From the cell containing the given text, extract its center point as (X, Y) coordinate. 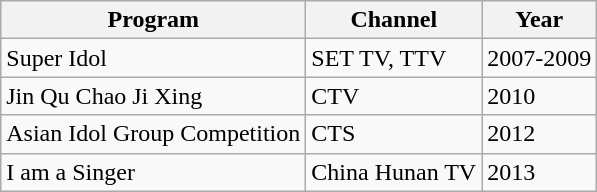
SET TV, TTV (394, 58)
CTV (394, 96)
Super Idol (154, 58)
Program (154, 20)
2007-2009 (540, 58)
2013 (540, 172)
I am a Singer (154, 172)
Asian Idol Group Competition (154, 134)
2010 (540, 96)
CTS (394, 134)
2012 (540, 134)
Year (540, 20)
Channel (394, 20)
China Hunan TV (394, 172)
Jin Qu Chao Ji Xing (154, 96)
